For the text-containing cell, return its midpoint in (X, Y) coordinate format. 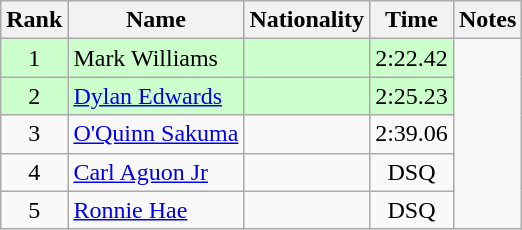
5 (34, 210)
Notes (487, 20)
Time (412, 20)
2:22.42 (412, 58)
2 (34, 96)
3 (34, 134)
Carl Aguon Jr (156, 172)
2:25.23 (412, 96)
4 (34, 172)
Rank (34, 20)
Name (156, 20)
Ronnie Hae (156, 210)
Nationality (307, 20)
2:39.06 (412, 134)
1 (34, 58)
O'Quinn Sakuma (156, 134)
Mark Williams (156, 58)
Dylan Edwards (156, 96)
